Capture the cell that displays the provided text and extract its (X, Y) central coordinate. 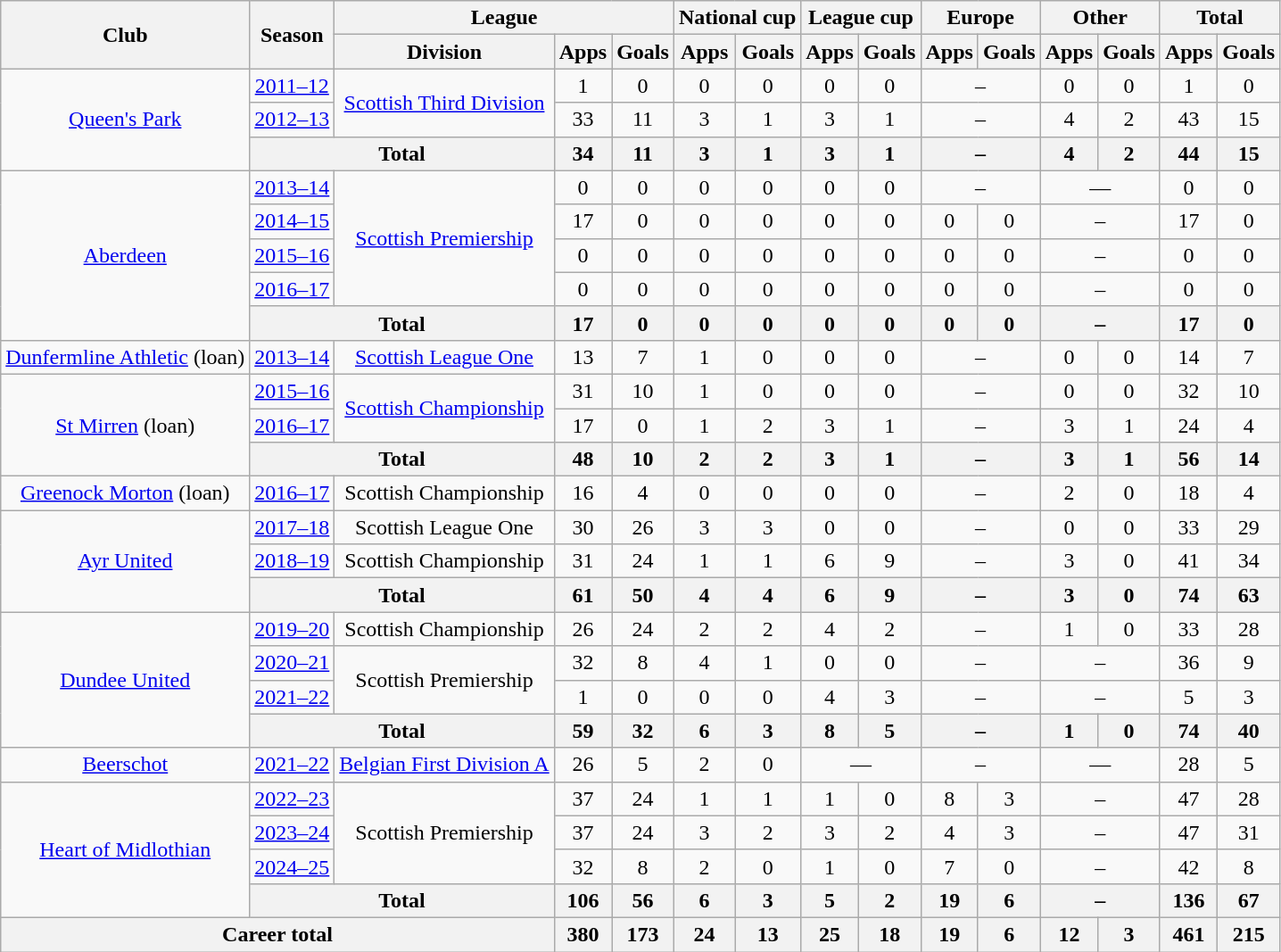
Dundee United (125, 680)
2012–13 (293, 120)
Other (1100, 18)
30 (583, 527)
Heart of Midlothian (125, 849)
461 (1188, 934)
43 (1188, 120)
2020–21 (293, 663)
Dunfermline Athletic (loan) (125, 357)
Career total (277, 934)
Ayr United (125, 561)
42 (1188, 866)
2019–20 (293, 629)
2018–19 (293, 561)
League cup (861, 18)
106 (583, 900)
Scottish Third Division (444, 103)
National cup (737, 18)
44 (1188, 153)
Belgian First Division A (444, 765)
29 (1249, 527)
League (505, 18)
67 (1249, 900)
41 (1188, 561)
2017–18 (293, 527)
61 (583, 595)
Division (444, 52)
Europe (980, 18)
50 (643, 595)
136 (1188, 900)
Queen's Park (125, 120)
Club (125, 35)
Beerschot (125, 765)
40 (1249, 731)
2022–23 (293, 799)
Aberdeen (125, 255)
2023–24 (293, 832)
16 (583, 493)
2011–12 (293, 86)
Greenock Morton (loan) (125, 493)
380 (583, 934)
St Mirren (loan) (125, 425)
Season (293, 35)
48 (583, 459)
2024–25 (293, 866)
25 (830, 934)
36 (1188, 663)
215 (1249, 934)
2014–15 (293, 221)
63 (1249, 595)
12 (1069, 934)
173 (643, 934)
59 (583, 731)
